Extract the (x, y) coordinate from the center of the cell holding the provided text.  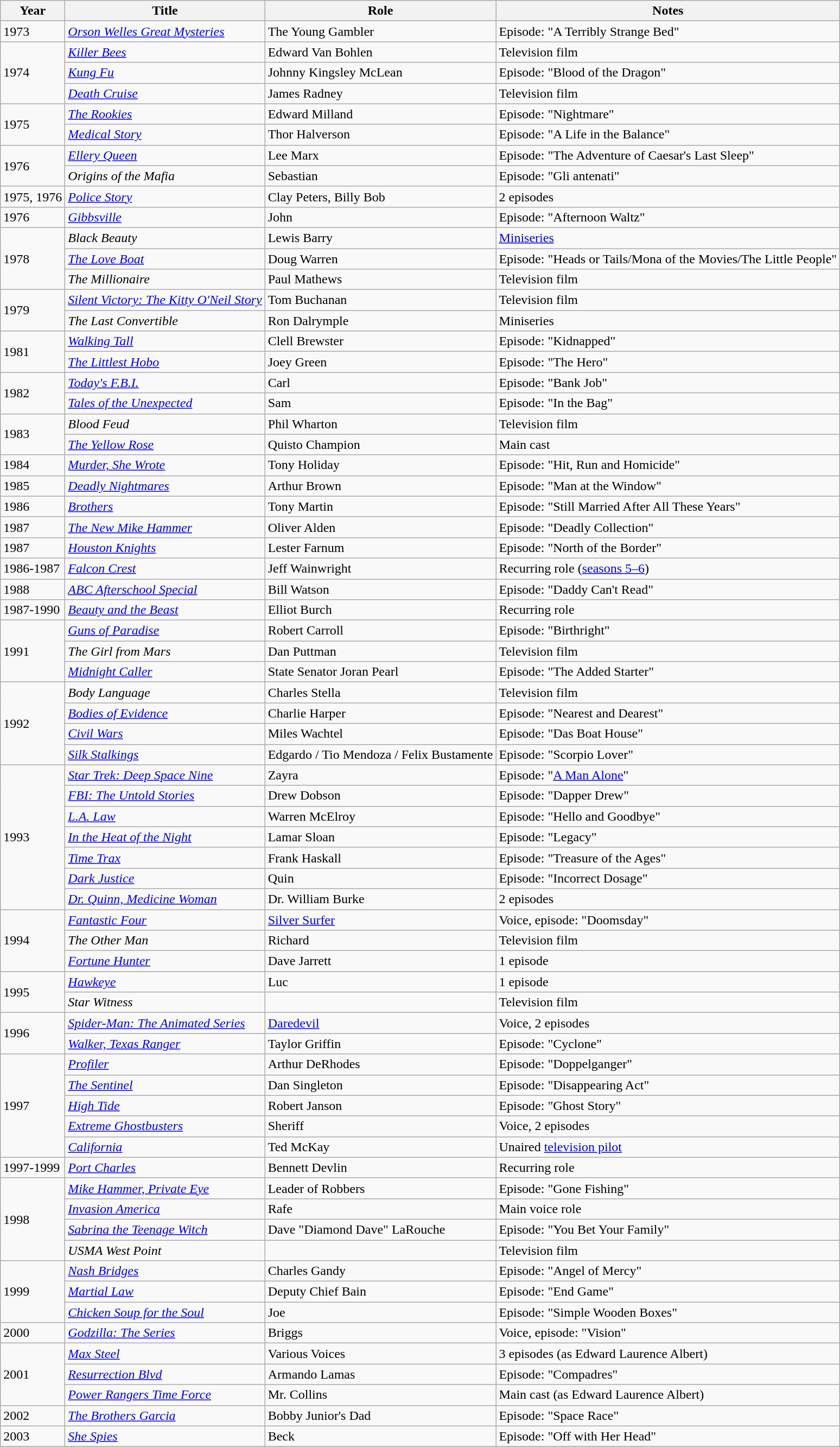
The Yellow Rose (165, 445)
Quin (380, 878)
Orson Welles Great Mysteries (165, 31)
Various Voices (380, 1354)
1997-1999 (33, 1167)
Miles Wachtel (380, 734)
1974 (33, 73)
The Rookies (165, 114)
Doug Warren (380, 259)
Nash Bridges (165, 1271)
1994 (33, 941)
2000 (33, 1333)
Ted McKay (380, 1147)
Beck (380, 1436)
Silver Surfer (380, 920)
Tony Holiday (380, 465)
Briggs (380, 1333)
Tony Martin (380, 506)
Episode: "Gli antenati" (668, 176)
Sam (380, 403)
Ellery Queen (165, 155)
Silk Stalkings (165, 754)
Episode: "Nearest and Dearest" (668, 713)
Charlie Harper (380, 713)
3 episodes (as Edward Laurence Albert) (668, 1354)
Episode: "Compadres" (668, 1374)
Dave Jarrett (380, 961)
Resurrection Blvd (165, 1374)
Star Trek: Deep Space Nine (165, 775)
Death Cruise (165, 93)
The Last Convertible (165, 321)
Episode: "Hello and Goodbye" (668, 816)
Hawkeye (165, 982)
Episode: "Heads or Tails/Mona of the Movies/The Little People" (668, 259)
The Love Boat (165, 259)
Lester Farnum (380, 548)
Silent Victory: The Kitty O'Neil Story (165, 300)
1984 (33, 465)
1997 (33, 1106)
Dr. Quinn, Medicine Woman (165, 899)
Sebastian (380, 176)
Role (380, 11)
Killer Bees (165, 52)
Ron Dalrymple (380, 321)
Medical Story (165, 135)
Profiler (165, 1064)
Blood Feud (165, 424)
Episode: "A Life in the Balance" (668, 135)
Clay Peters, Billy Bob (380, 196)
Bodies of Evidence (165, 713)
Episode: "Kidnapped" (668, 341)
The Girl from Mars (165, 651)
1979 (33, 310)
Lewis Barry (380, 238)
Port Charles (165, 1167)
Time Trax (165, 858)
Episode: "Simple Wooden Boxes" (668, 1312)
1993 (33, 837)
Episode: "Incorrect Dosage" (668, 878)
Warren McElroy (380, 816)
Episode: "Man at the Window" (668, 486)
Robert Carroll (380, 631)
Carl (380, 383)
The Millionaire (165, 280)
Beauty and the Beast (165, 610)
Frank Haskall (380, 858)
Dave "Diamond Dave" LaRouche (380, 1229)
Robert Janson (380, 1106)
1986-1987 (33, 568)
Fortune Hunter (165, 961)
Episode: "The Hero" (668, 362)
Dr. William Burke (380, 899)
Charles Stella (380, 693)
1973 (33, 31)
Fantastic Four (165, 920)
Episode: "Off with Her Head" (668, 1436)
Walker, Texas Ranger (165, 1044)
Episode: "Doppelganger" (668, 1064)
Black Beauty (165, 238)
Voice, episode: "Vision" (668, 1333)
1988 (33, 589)
Episode: "Das Boat House" (668, 734)
The Littlest Hobo (165, 362)
Invasion America (165, 1209)
1998 (33, 1219)
Mr. Collins (380, 1395)
Main voice role (668, 1209)
Episode: "Blood of the Dragon" (668, 73)
Episode: "North of the Border" (668, 548)
Taylor Griffin (380, 1044)
Episode: "Dapper Drew" (668, 796)
Episode: "Scorpio Lover" (668, 754)
Origins of the Mafia (165, 176)
Episode: "Space Race" (668, 1416)
Power Rangers Time Force (165, 1395)
Episode: "Cyclone" (668, 1044)
Spider-Man: The Animated Series (165, 1023)
Brothers (165, 506)
Today's F.B.I. (165, 383)
Title (165, 11)
Godzilla: The Series (165, 1333)
Edward Milland (380, 114)
1999 (33, 1292)
Episode: "A Man Alone" (668, 775)
Police Story (165, 196)
Armando Lamas (380, 1374)
Episode: "Legacy" (668, 837)
Recurring role (seasons 5–6) (668, 568)
Sheriff (380, 1126)
Martial Law (165, 1292)
Max Steel (165, 1354)
Voice, episode: "Doomsday" (668, 920)
1991 (33, 651)
James Radney (380, 93)
Civil Wars (165, 734)
Episode: "Bank Job" (668, 383)
Episode: "A Terribly Strange Bed" (668, 31)
Clell Brewster (380, 341)
Main cast (as Edward Laurence Albert) (668, 1395)
Main cast (668, 445)
Episode: "Daddy Can't Read" (668, 589)
In the Heat of the Night (165, 837)
1983 (33, 434)
1975, 1976 (33, 196)
2003 (33, 1436)
Episode: "Still Married After All These Years" (668, 506)
1996 (33, 1033)
Murder, She Wrote (165, 465)
Oliver Alden (380, 527)
Arthur Brown (380, 486)
1987-1990 (33, 610)
Sabrina the Teenage Witch (165, 1229)
Johnny Kingsley McLean (380, 73)
1986 (33, 506)
Dan Singleton (380, 1085)
Deadly Nightmares (165, 486)
Episode: "The Added Starter" (668, 672)
Year (33, 11)
Houston Knights (165, 548)
Gibbsville (165, 217)
Episode: "Ghost Story" (668, 1106)
The New Mike Hammer (165, 527)
Episode: "Gone Fishing" (668, 1188)
Quisto Champion (380, 445)
Episode: "Nightmare" (668, 114)
Episode: "In the Bag" (668, 403)
The Brothers Garcia (165, 1416)
Dark Justice (165, 878)
Arthur DeRhodes (380, 1064)
Episode: "Deadly Collection" (668, 527)
Body Language (165, 693)
Lamar Sloan (380, 837)
Bennett Devlin (380, 1167)
California (165, 1147)
1992 (33, 723)
Elliot Burch (380, 610)
Notes (668, 11)
Daredevil (380, 1023)
Episode: "Disappearing Act" (668, 1085)
Kung Fu (165, 73)
High Tide (165, 1106)
Jeff Wainwright (380, 568)
FBI: The Untold Stories (165, 796)
Paul Mathews (380, 280)
1975 (33, 124)
Dan Puttman (380, 651)
Episode: "End Game" (668, 1292)
1981 (33, 352)
Unaired television pilot (668, 1147)
ABC Afterschool Special (165, 589)
Edgardo / Tio Mendoza / Felix Bustamente (380, 754)
Phil Wharton (380, 424)
John (380, 217)
Mike Hammer, Private Eye (165, 1188)
The Young Gambler (380, 31)
USMA West Point (165, 1250)
Tom Buchanan (380, 300)
L.A. Law (165, 816)
2002 (33, 1416)
Walking Tall (165, 341)
The Other Man (165, 941)
1982 (33, 393)
Episode: "Afternoon Waltz" (668, 217)
Leader of Robbers (380, 1188)
Bill Watson (380, 589)
Thor Halverson (380, 135)
The Sentinel (165, 1085)
Joe (380, 1312)
Zayra (380, 775)
Joey Green (380, 362)
Chicken Soup for the Soul (165, 1312)
Episode: "You Bet Your Family" (668, 1229)
Edward Van Bohlen (380, 52)
Deputy Chief Bain (380, 1292)
Episode: "Birthright" (668, 631)
Tales of the Unexpected (165, 403)
Bobby Junior's Dad (380, 1416)
1978 (33, 258)
Charles Gandy (380, 1271)
Falcon Crest (165, 568)
Guns of Paradise (165, 631)
2001 (33, 1374)
Midnight Caller (165, 672)
Extreme Ghostbusters (165, 1126)
Episode: "Angel of Mercy" (668, 1271)
1985 (33, 486)
Drew Dobson (380, 796)
State Senator Joran Pearl (380, 672)
1995 (33, 992)
Luc (380, 982)
Lee Marx (380, 155)
She Spies (165, 1436)
Episode: "Treasure of the Ages" (668, 858)
Star Witness (165, 1002)
Rafe (380, 1209)
Richard (380, 941)
Episode: "The Adventure of Caesar's Last Sleep" (668, 155)
Episode: "Hit, Run and Homicide" (668, 465)
